Locate the cell with the specified text and output its (X, Y) center coordinate. 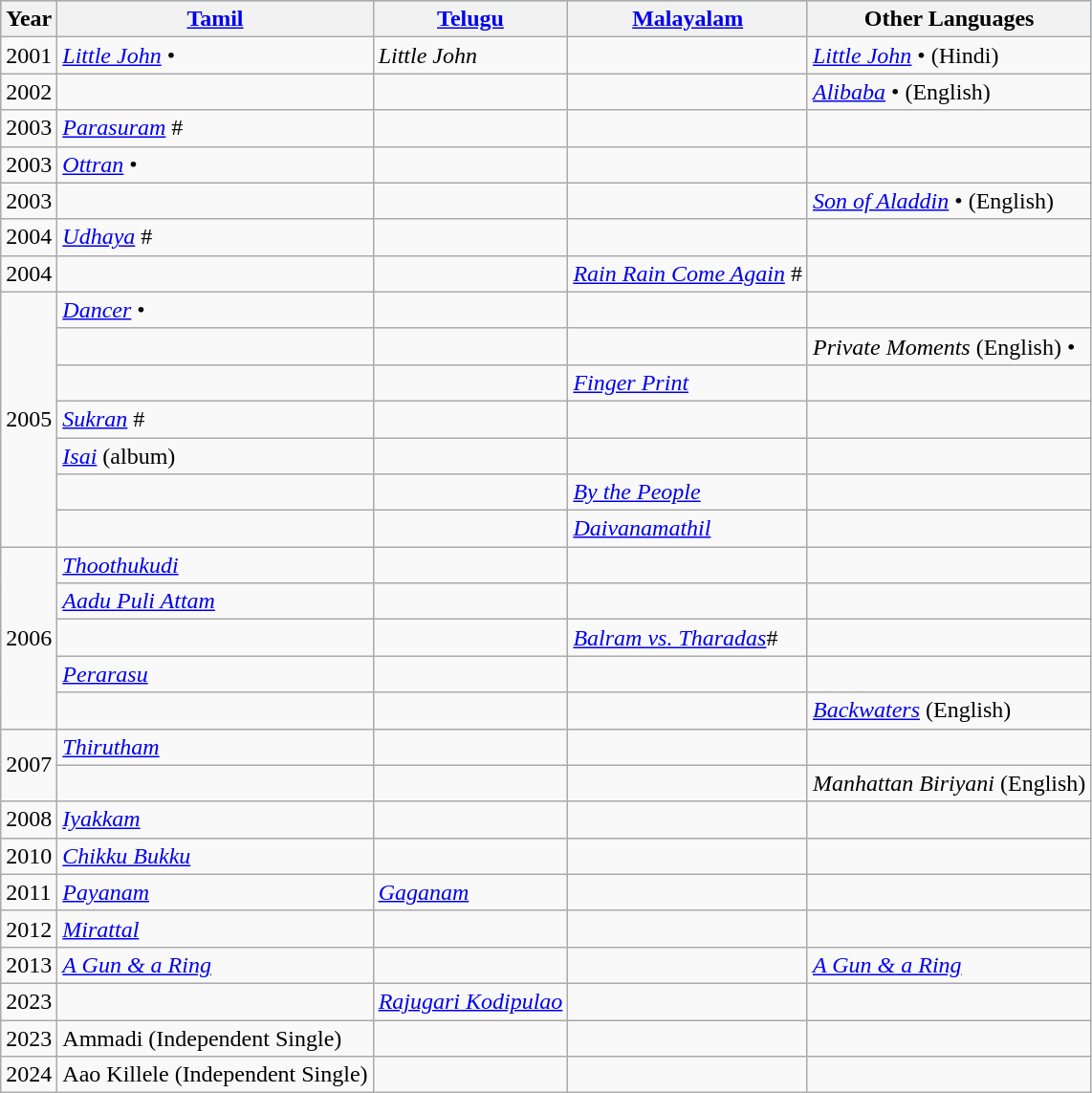
Son of Aladdin • (English) (949, 201)
Little John (470, 55)
Gaganam (470, 892)
Iyakkam (215, 820)
2011 (29, 892)
Ammadi (Independent Single) (215, 1038)
2006 (29, 638)
Daivanamathil (688, 529)
Rajugari Kodipulao (470, 1001)
Malayalam (688, 19)
Tamil (215, 19)
Aadu Puli Attam (215, 601)
Aao Killele (Independent Single) (215, 1075)
Alibaba • (English) (949, 92)
2001 (29, 55)
By the People (688, 492)
Parasuram # (215, 128)
Perarasu (215, 674)
Sukran # (215, 419)
2024 (29, 1075)
Rain Rain Come Again # (688, 273)
Little John • (Hindi) (949, 55)
Thoothukudi (215, 565)
Balram vs. Tharadas# (688, 638)
2013 (29, 965)
Isai (album) (215, 456)
Ottran • (215, 164)
Other Languages (949, 19)
Telugu (470, 19)
Little John • (215, 55)
Thirutham (215, 747)
Dancer • (215, 310)
2010 (29, 856)
Finger Print (688, 383)
2007 (29, 765)
Udhaya # (215, 237)
Manhattan Biriyani (English) (949, 783)
2012 (29, 929)
Payanam (215, 892)
Backwaters (English) (949, 710)
2008 (29, 820)
2002 (29, 92)
Private Moments (English) • (949, 346)
Year (29, 19)
Mirattal (215, 929)
2005 (29, 419)
Chikku Bukku (215, 856)
